Scan for the cell matching the given text and deliver its [X, Y] coordinate at center. 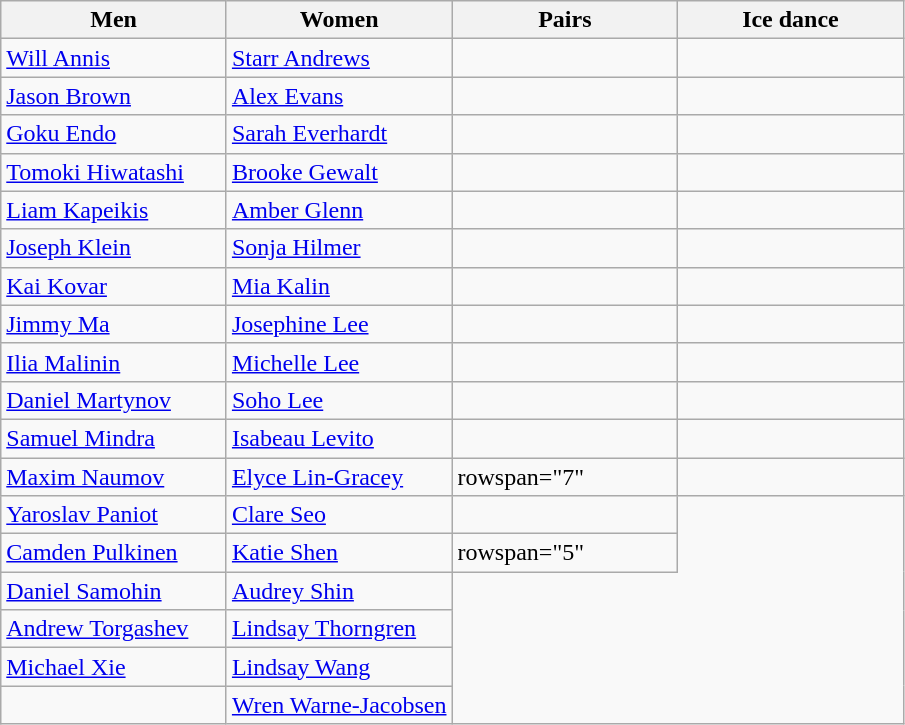
Audrey Shin [339, 591]
Michael Xie [114, 667]
Michelle Lee [339, 362]
Joseph Klein [114, 248]
Jason Brown [114, 96]
Wren Warne-Jacobsen [339, 705]
Amber Glenn [339, 210]
Daniel Martynov [114, 400]
Ilia Malinin [114, 362]
Alex Evans [339, 96]
Camden Pulkinen [114, 553]
Liam Kapeikis [114, 210]
Brooke Gewalt [339, 172]
Sonja Hilmer [339, 248]
Starr Andrews [339, 58]
Samuel Mindra [114, 438]
rowspan="5" [565, 553]
Mia Kalin [339, 286]
Tomoki Hiwatashi [114, 172]
Men [114, 20]
Ice dance [791, 20]
Lindsay Wang [339, 667]
Daniel Samohin [114, 591]
Andrew Torgashev [114, 629]
Sarah Everhardt [339, 134]
rowspan="7" [565, 477]
Elyce Lin-Gracey [339, 477]
Yaroslav Paniot [114, 515]
Goku Endo [114, 134]
Lindsay Thorngren [339, 629]
Kai Kovar [114, 286]
Clare Seo [339, 515]
Josephine Lee [339, 324]
Katie Shen [339, 553]
Pairs [565, 20]
Will Annis [114, 58]
Maxim Naumov [114, 477]
Jimmy Ma [114, 324]
Soho Lee [339, 400]
Isabeau Levito [339, 438]
Women [339, 20]
